Search for the cell housing the specified text and yield its [x, y] center coordinate. 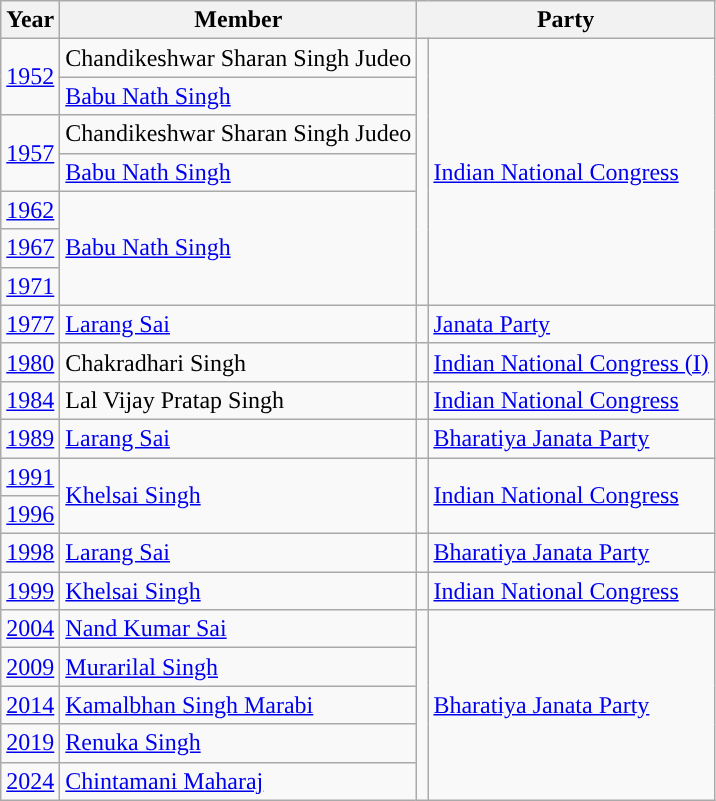
Year [30, 20]
2019 [30, 743]
Member [238, 20]
1996 [30, 515]
1989 [30, 438]
1998 [30, 553]
Lal Vijay Pratap Singh [238, 400]
1999 [30, 591]
Janata Party [571, 324]
2014 [30, 705]
1977 [30, 324]
2009 [30, 667]
1952 [30, 77]
1957 [30, 153]
Murarilal Singh [238, 667]
Indian National Congress (I) [571, 362]
1984 [30, 400]
1991 [30, 477]
2004 [30, 629]
1980 [30, 362]
1967 [30, 248]
1962 [30, 210]
Party [566, 20]
Chakradhari Singh [238, 362]
Chintamani Maharaj [238, 781]
Renuka Singh [238, 743]
Kamalbhan Singh Marabi [238, 705]
1971 [30, 286]
Nand Kumar Sai [238, 629]
2024 [30, 781]
